Provide the [X, Y] coordinate of the cell's center where the given text is located.  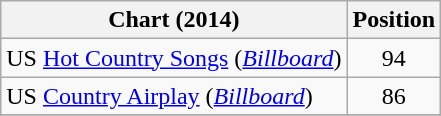
US Hot Country Songs (Billboard) [174, 58]
Chart (2014) [174, 20]
86 [394, 96]
Position [394, 20]
94 [394, 58]
US Country Airplay (Billboard) [174, 96]
